Capture the cell that displays the provided text and extract its [X, Y] central coordinate. 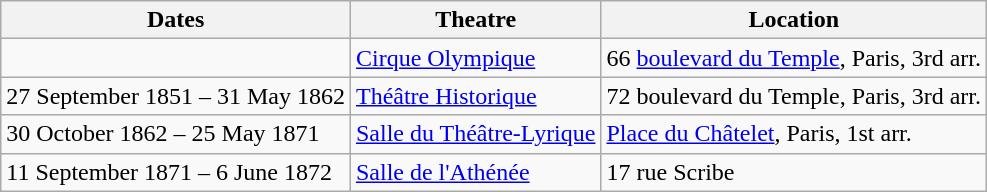
11 September 1871 – 6 June 1872 [176, 172]
Théâtre Historique [476, 96]
72 boulevard du Temple, Paris, 3rd arr. [794, 96]
66 boulevard du Temple, Paris, 3rd arr. [794, 58]
Salle du Théâtre-Lyrique [476, 134]
Dates [176, 20]
Salle de l'Athénée [476, 172]
Theatre [476, 20]
Place du Châtelet, Paris, 1st arr. [794, 134]
17 rue Scribe [794, 172]
30 October 1862 – 25 May 1871 [176, 134]
Location [794, 20]
27 September 1851 – 31 May 1862 [176, 96]
Cirque Olympique [476, 58]
